Return [x, y] of the center of cell containing provided text 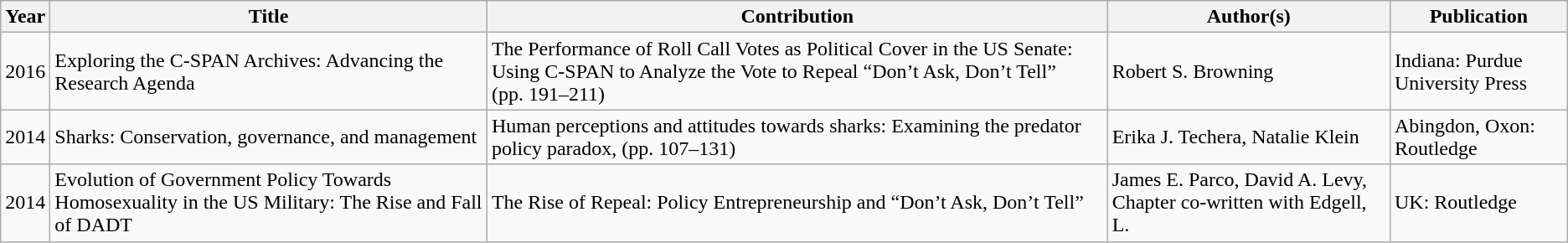
Evolution of Government Policy Towards Homosexuality in the US Military: The Rise and Fall of DADT [269, 203]
Title [269, 17]
Erika J. Techera, Natalie Klein [1248, 137]
2016 [25, 71]
James E. Parco, David A. Levy, Chapter co-written with Edgell, L. [1248, 203]
Abingdon, Oxon: Routledge [1478, 137]
Exploring the C-SPAN Archives: Advancing the Research Agenda [269, 71]
UK: Routledge [1478, 203]
Indiana: Purdue University Press [1478, 71]
Robert S. Browning [1248, 71]
Sharks: Conservation, governance, and management [269, 137]
Year [25, 17]
Human perceptions and attitudes towards sharks: Examining the predator policy paradox, (pp. 107–131) [797, 137]
Author(s) [1248, 17]
The Rise of Repeal: Policy Entrepreneurship and “Don’t Ask, Don’t Tell” [797, 203]
Contribution [797, 17]
Publication [1478, 17]
